Output the [x, y] coordinate of the center of the cell containing the given text.  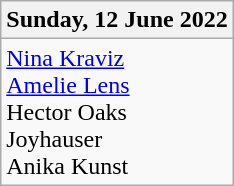
Nina KravizAmelie LensHector OaksJoyhauserAnika Kunst [117, 112]
Sunday, 12 June 2022 [117, 20]
